Detect which cell encompasses the target text, then output its (X, Y) center coordinate. 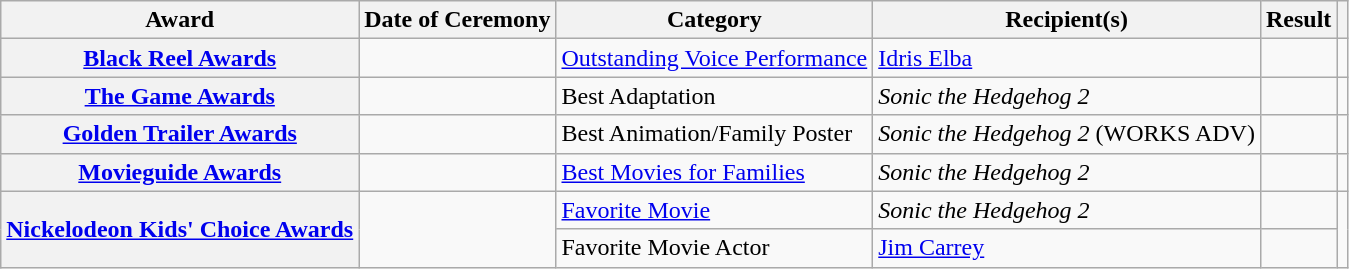
Category (714, 20)
The Game Awards (180, 96)
Nickelodeon Kids' Choice Awards (180, 229)
Date of Ceremony (458, 20)
Result (1298, 20)
Award (180, 20)
Recipient(s) (1067, 20)
Movieguide Awards (180, 172)
Golden Trailer Awards (180, 134)
Best Adaptation (714, 96)
Favorite Movie (714, 210)
Best Movies for Families (714, 172)
Best Animation/Family Poster (714, 134)
Jim Carrey (1067, 248)
Outstanding Voice Performance (714, 58)
Sonic the Hedgehog 2 (WORKS ADV) (1067, 134)
Black Reel Awards (180, 58)
Favorite Movie Actor (714, 248)
Idris Elba (1067, 58)
